Output the (x, y) coordinate of the center of the cell containing the given text.  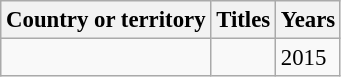
Years (308, 20)
2015 (308, 58)
Country or territory (106, 20)
Titles (244, 20)
